Capture the cell that displays the provided text and extract its (x, y) central coordinate. 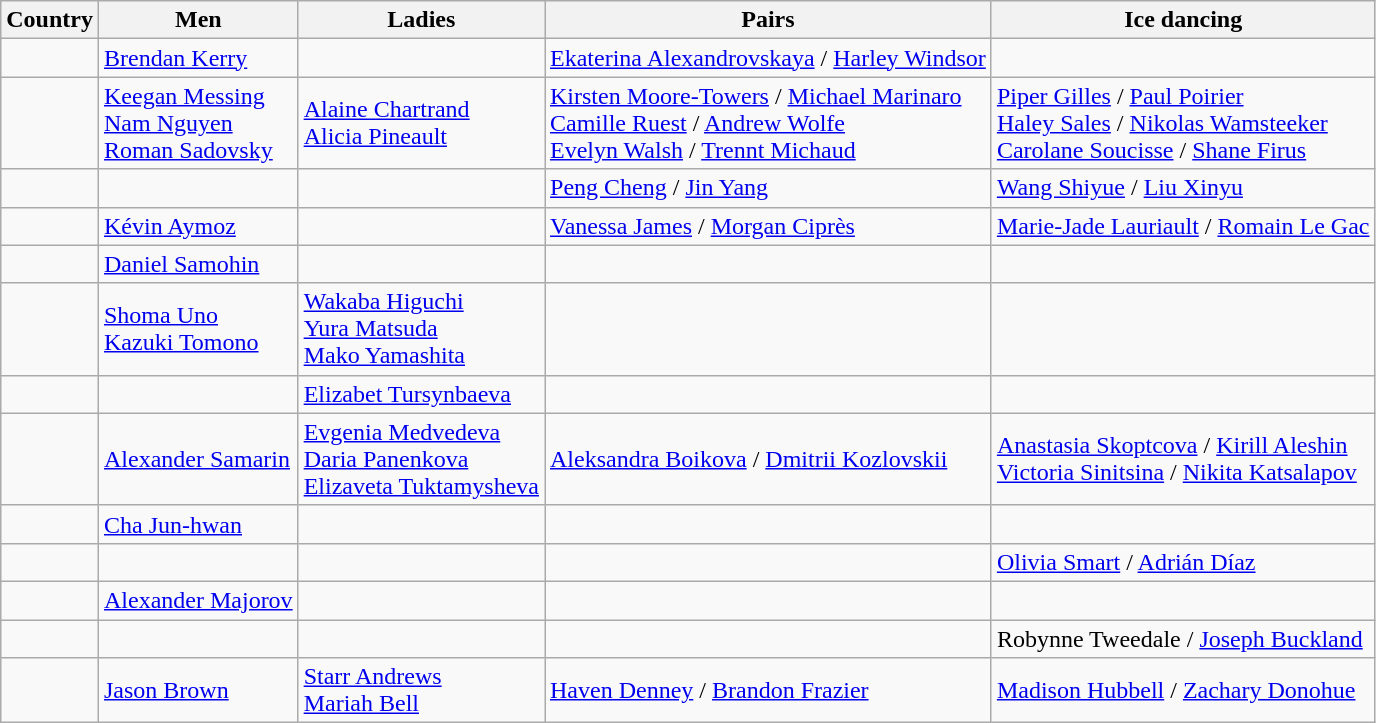
Alexander Samarin (198, 459)
Jason Brown (198, 690)
Pairs (768, 20)
Daniel Samohin (198, 264)
Kirsten Moore-Towers / Michael Marinaro Camille Ruest / Andrew Wolfe Evelyn Walsh / Trennt Michaud (768, 123)
Wakaba Higuchi Yura Matsuda Mako Yamashita (421, 329)
Ekaterina Alexandrovskaya / Harley Windsor (768, 58)
Cha Jun-hwan (198, 524)
Peng Cheng / Jin Yang (768, 188)
Marie-Jade Lauriault / Romain Le Gac (1183, 226)
Men (198, 20)
Haven Denney / Brandon Frazier (768, 690)
Ice dancing (1183, 20)
Alexander Majorov (198, 600)
Evgenia Medvedeva Daria Panenkova Elizaveta Tuktamysheva (421, 459)
Alaine ChartrandAlicia Pineault (421, 123)
Country (50, 20)
Ladies (421, 20)
Brendan Kerry (198, 58)
Keegan Messing Nam Nguyen Roman Sadovsky (198, 123)
Starr AndrewsMariah Bell (421, 690)
Elizabet Tursynbaeva (421, 394)
Madison Hubbell / Zachary Donohue (1183, 690)
Robynne Tweedale / Joseph Buckland (1183, 639)
Olivia Smart / Adrián Díaz (1183, 562)
Vanessa James / Morgan Ciprès (768, 226)
Shoma Uno Kazuki Tomono (198, 329)
Wang Shiyue / Liu Xinyu (1183, 188)
Anastasia Skoptcova / Kirill Aleshin Victoria Sinitsina / Nikita Katsalapov (1183, 459)
Aleksandra Boikova / Dmitrii Kozlovskii (768, 459)
Kévin Aymoz (198, 226)
Piper Gilles / Paul Poirier Haley Sales / Nikolas Wamsteeker Carolane Soucisse / Shane Firus (1183, 123)
